Detect which cell encompasses the target text, then output its [x, y] center coordinate. 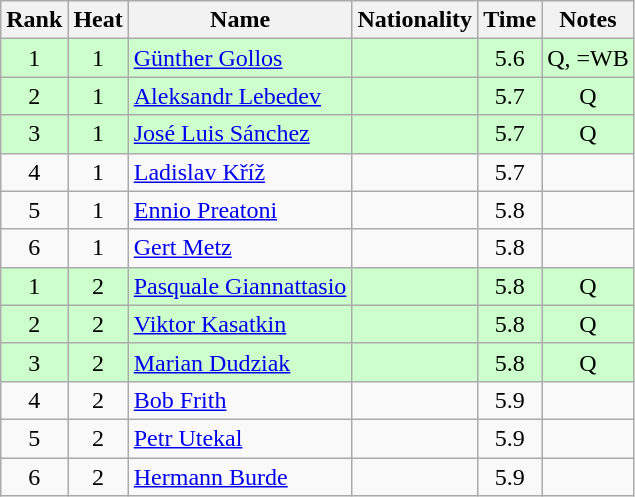
Viktor Kasatkin [240, 324]
Petr Utekal [240, 438]
Nationality [415, 20]
Ennio Preatoni [240, 210]
Notes [588, 20]
5.6 [510, 58]
Günther Gollos [240, 58]
Rank [34, 20]
Name [240, 20]
Pasquale Giannattasio [240, 286]
Aleksandr Lebedev [240, 96]
José Luis Sánchez [240, 134]
Marian Dudziak [240, 362]
Heat [98, 20]
Q, =WB [588, 58]
Ladislav Kříž [240, 172]
Gert Metz [240, 248]
Time [510, 20]
Bob Frith [240, 400]
Hermann Burde [240, 477]
